Scan for the cell matching the given text and deliver its (x, y) coordinate at center. 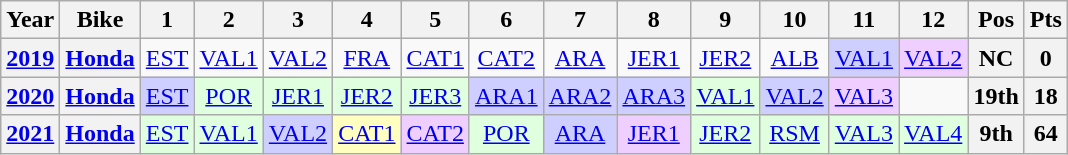
2 (228, 20)
2019 (30, 58)
JER3 (435, 96)
FRA (367, 58)
18 (1046, 96)
5 (435, 20)
Bike (100, 20)
NC (996, 58)
9 (726, 20)
64 (1046, 134)
6 (506, 20)
ARA1 (506, 96)
ALB (794, 58)
ARA2 (580, 96)
8 (654, 20)
12 (934, 20)
9th (996, 134)
RSM (794, 134)
Pts (1046, 20)
1 (167, 20)
4 (367, 20)
19th (996, 96)
7 (580, 20)
2020 (30, 96)
0 (1046, 58)
11 (864, 20)
Pos (996, 20)
10 (794, 20)
VAL4 (934, 134)
3 (298, 20)
ARA3 (654, 96)
2021 (30, 134)
Year (30, 20)
